Identify which cell holds the provided text, then report its [x, y] central coordinate. 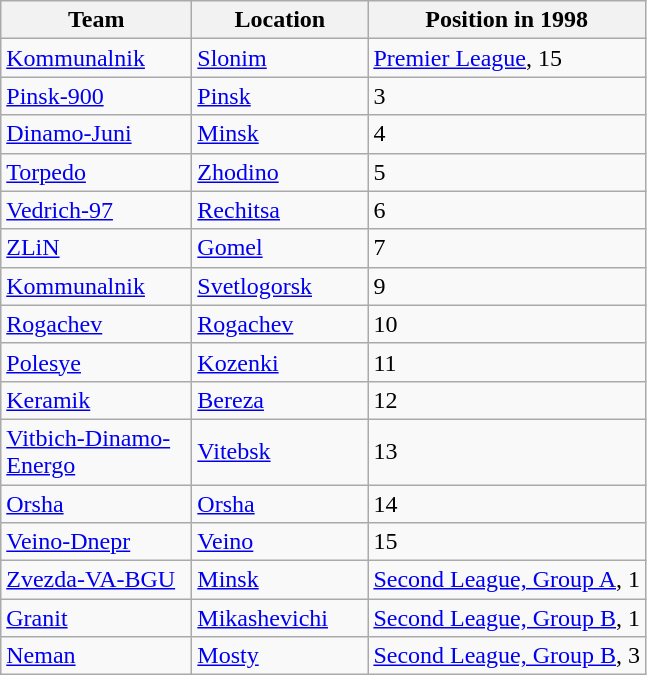
Mosty [280, 656]
Veino-Dnepr [96, 542]
Svetlogorsk [280, 286]
3 [507, 96]
Zvezda-VA-BGU [96, 580]
Vedrich-97 [96, 210]
4 [507, 134]
Location [280, 20]
Neman [96, 656]
Position in 1998 [507, 20]
Team [96, 20]
Second League, Group B, 1 [507, 618]
Keramik [96, 400]
Premier League, 15 [507, 58]
11 [507, 362]
15 [507, 542]
Slonim [280, 58]
Pinsk-900 [96, 96]
Gomel [280, 248]
Rechitsa [280, 210]
Mikashevichi [280, 618]
14 [507, 503]
9 [507, 286]
Polesye [96, 362]
Pinsk [280, 96]
Bereza [280, 400]
13 [507, 452]
Vitebsk [280, 452]
Kozenki [280, 362]
10 [507, 324]
Second League, Group B, 3 [507, 656]
Zhodino [280, 172]
Veino [280, 542]
6 [507, 210]
Dinamo-Juni [96, 134]
Granit [96, 618]
Second League, Group A, 1 [507, 580]
Vitbich-Dinamo-Energo [96, 452]
5 [507, 172]
ZLiN [96, 248]
7 [507, 248]
12 [507, 400]
Torpedo [96, 172]
